Extract the [X, Y] coordinate from the center of the cell holding the provided text.  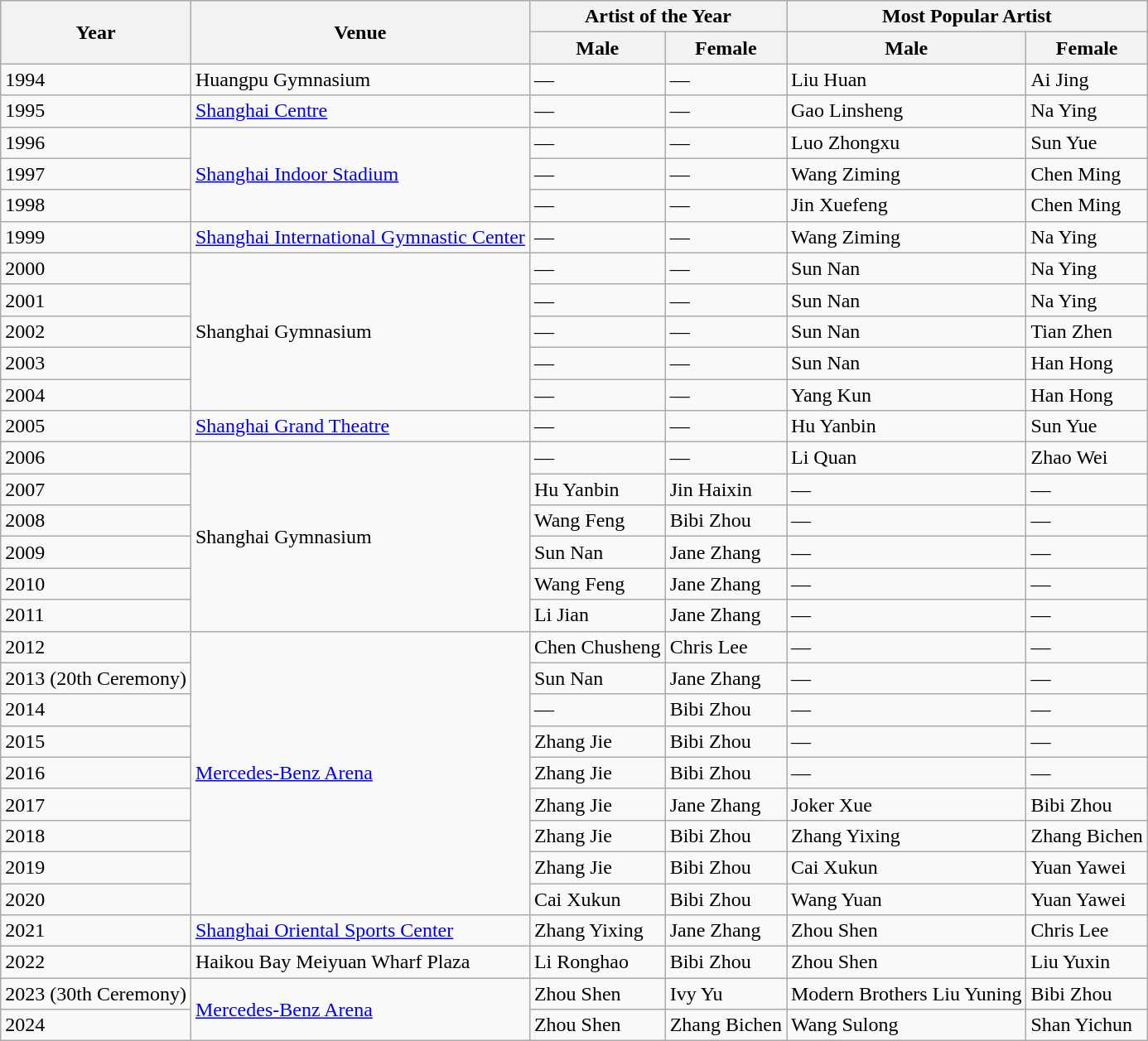
Venue [359, 32]
2010 [96, 584]
2003 [96, 363]
Zhao Wei [1087, 458]
Liu Huan [906, 80]
1995 [96, 111]
Yang Kun [906, 395]
1998 [96, 205]
Haikou Bay Meiyuan Wharf Plaza [359, 962]
2017 [96, 804]
2020 [96, 899]
Li Jian [597, 615]
Jin Haixin [726, 489]
2022 [96, 962]
2016 [96, 773]
Luo Zhongxu [906, 142]
Modern Brothers Liu Yuning [906, 994]
2006 [96, 458]
Jin Xuefeng [906, 205]
1997 [96, 174]
2012 [96, 647]
2013 (20th Ceremony) [96, 678]
2023 (30th Ceremony) [96, 994]
Wang Yuan [906, 899]
Shan Yichun [1087, 1025]
Ivy Yu [726, 994]
2021 [96, 931]
2019 [96, 867]
Shanghai Centre [359, 111]
Li Ronghao [597, 962]
Shanghai Indoor Stadium [359, 174]
1994 [96, 80]
2024 [96, 1025]
2001 [96, 300]
1999 [96, 237]
2018 [96, 836]
2000 [96, 268]
Year [96, 32]
Gao Linsheng [906, 111]
1996 [96, 142]
2004 [96, 395]
2011 [96, 615]
Tian Zhen [1087, 331]
Huangpu Gymnasium [359, 80]
Liu Yuxin [1087, 962]
Artist of the Year [658, 17]
Most Popular Artist [967, 17]
2007 [96, 489]
2014 [96, 710]
2015 [96, 741]
Wang Sulong [906, 1025]
Shanghai International Gymnastic Center [359, 237]
Joker Xue [906, 804]
2002 [96, 331]
Li Quan [906, 458]
2009 [96, 552]
Shanghai Oriental Sports Center [359, 931]
Ai Jing [1087, 80]
Chen Chusheng [597, 647]
Shanghai Grand Theatre [359, 427]
2008 [96, 521]
2005 [96, 427]
